Locate the cell with the specified text and output its [x, y] center coordinate. 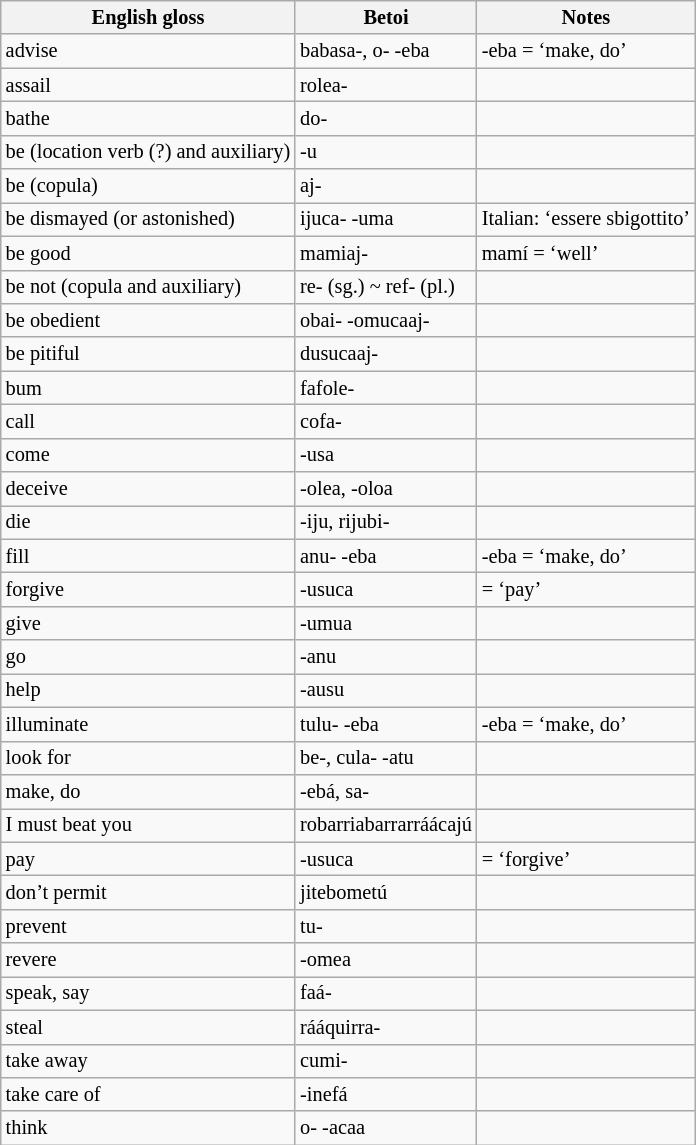
Betoi [386, 17]
-umua [386, 623]
forgive [148, 589]
babasa-, o- -eba [386, 51]
advise [148, 51]
pay [148, 859]
be dismayed (or astonished) [148, 219]
o- -acaa [386, 1128]
illuminate [148, 724]
-u [386, 152]
= ‘pay’ [586, 589]
deceive [148, 489]
take away [148, 1061]
take care of [148, 1094]
tu- [386, 926]
be obedient [148, 320]
jitebometú [386, 892]
be (copula) [148, 186]
obai- -omucaaj- [386, 320]
die [148, 522]
assail [148, 85]
be good [148, 253]
-ebá, sa- [386, 791]
rááquirra- [386, 1027]
fafole- [386, 388]
dusucaaj- [386, 354]
ijuca- -uma [386, 219]
be-, cula- -atu [386, 758]
aj- [386, 186]
-olea, -oloa [386, 489]
English gloss [148, 17]
-anu [386, 657]
steal [148, 1027]
-ausu [386, 690]
give [148, 623]
robarriabarrarráácajú [386, 825]
rolea- [386, 85]
-usa [386, 455]
think [148, 1128]
Notes [586, 17]
mamí = ‘well’ [586, 253]
-inefá [386, 1094]
mamiaj- [386, 253]
come [148, 455]
call [148, 421]
do- [386, 118]
tulu- -eba [386, 724]
anu- -eba [386, 556]
cofa- [386, 421]
go [148, 657]
look for [148, 758]
-iju, rijubi- [386, 522]
be not (copula and auxiliary) [148, 287]
be (location verb (?) and auxiliary) [148, 152]
Italian: ‘essere sbigottito’ [586, 219]
fill [148, 556]
bathe [148, 118]
revere [148, 960]
re- (sg.) ~ ref- (pl.) [386, 287]
= ‘forgive’ [586, 859]
bum [148, 388]
make, do [148, 791]
speak, say [148, 993]
don’t permit [148, 892]
I must beat you [148, 825]
help [148, 690]
-omea [386, 960]
faá- [386, 993]
be pitiful [148, 354]
prevent [148, 926]
cumi- [386, 1061]
